Provide the [x, y] coordinate of the cell's center where the given text is located.  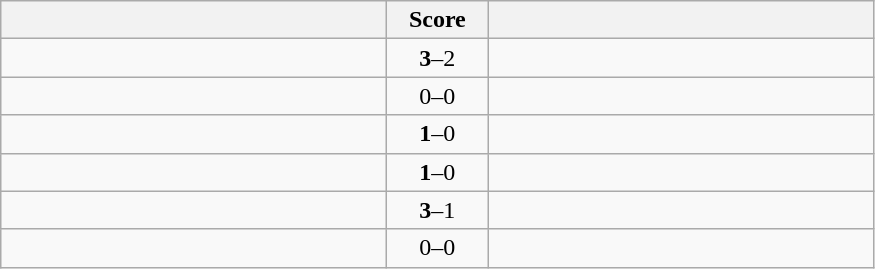
3–1 [438, 210]
Score [438, 20]
3–2 [438, 58]
